Determine the (x, y) coordinate at the center of the cell enclosing the given text.  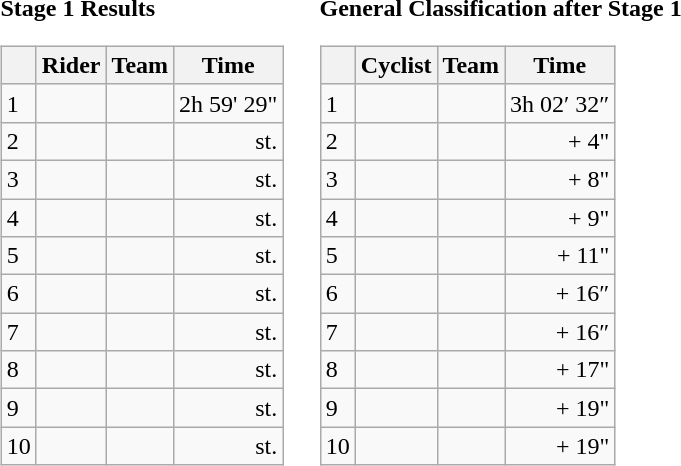
3h 02′ 32″ (560, 103)
+ 9" (560, 217)
+ 4" (560, 141)
2h 59' 29" (228, 103)
+ 11" (560, 256)
+ 8" (560, 179)
Cyclist (396, 65)
+ 17" (560, 370)
Rider (71, 65)
